From the cell containing the given text, extract its center point as (X, Y) coordinate. 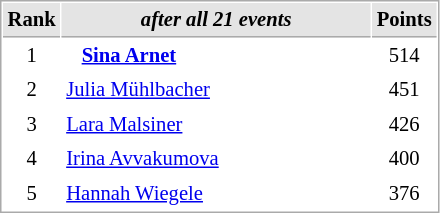
Hannah Wiegele (216, 194)
3 (32, 124)
Irina Avvakumova (216, 158)
1 (32, 56)
400 (404, 158)
Rank (32, 20)
4 (32, 158)
Sina Arnet (216, 56)
Julia Mühlbacher (216, 90)
after all 21 events (216, 20)
451 (404, 90)
376 (404, 194)
Points (404, 20)
426 (404, 124)
5 (32, 194)
2 (32, 90)
514 (404, 56)
Lara Malsiner (216, 124)
